Detect which cell encompasses the target text, then output its [x, y] center coordinate. 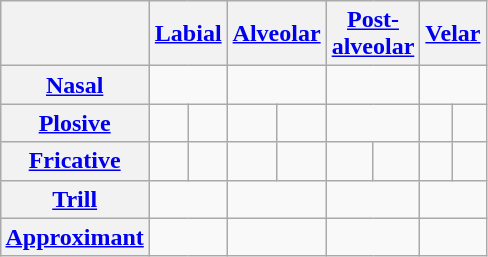
Post-alveolar [373, 34]
Fricative [74, 161]
Labial [188, 34]
Velar [453, 34]
Trill [74, 199]
Nasal [74, 85]
Plosive [74, 123]
Alveolar [276, 34]
Approximant [74, 237]
